Extract the (X, Y) coordinate from the center of the cell holding the provided text.  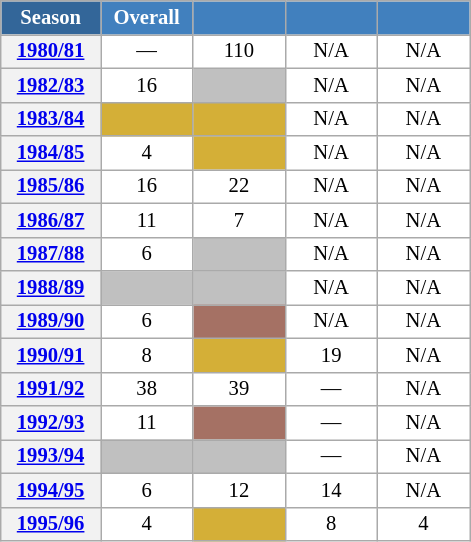
1983/84 (51, 119)
1992/93 (51, 423)
Season (51, 17)
1984/85 (51, 153)
1991/92 (51, 389)
22 (239, 186)
1988/89 (51, 287)
39 (239, 389)
Overall (146, 17)
38 (146, 389)
1987/88 (51, 254)
1985/86 (51, 186)
1993/94 (51, 456)
14 (331, 490)
1995/96 (51, 524)
1990/91 (51, 355)
1994/95 (51, 490)
7 (239, 220)
1989/90 (51, 321)
1980/81 (51, 51)
19 (331, 355)
12 (239, 490)
110 (239, 51)
1982/83 (51, 85)
1986/87 (51, 220)
